Find where the given text appears and provide that cell's center as [x, y] coordinate. 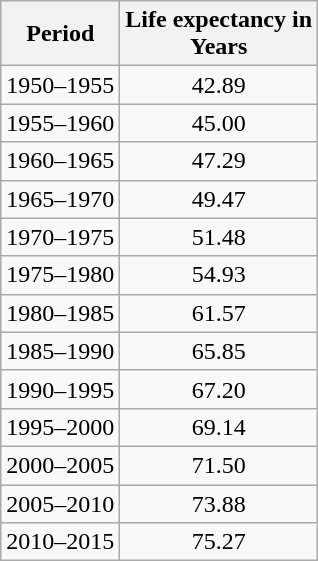
67.20 [219, 389]
Life expectancy in Years [219, 34]
51.48 [219, 237]
49.47 [219, 199]
1985–1990 [60, 351]
1975–1980 [60, 275]
69.14 [219, 427]
71.50 [219, 465]
1970–1975 [60, 237]
73.88 [219, 503]
54.93 [219, 275]
47.29 [219, 161]
42.89 [219, 85]
45.00 [219, 123]
2010–2015 [60, 542]
65.85 [219, 351]
1990–1995 [60, 389]
75.27 [219, 542]
1995–2000 [60, 427]
1965–1970 [60, 199]
1950–1955 [60, 85]
1955–1960 [60, 123]
1980–1985 [60, 313]
Period [60, 34]
2000–2005 [60, 465]
61.57 [219, 313]
1960–1965 [60, 161]
2005–2010 [60, 503]
